Provide the (x, y) coordinate of the cell's center where the given text is located.  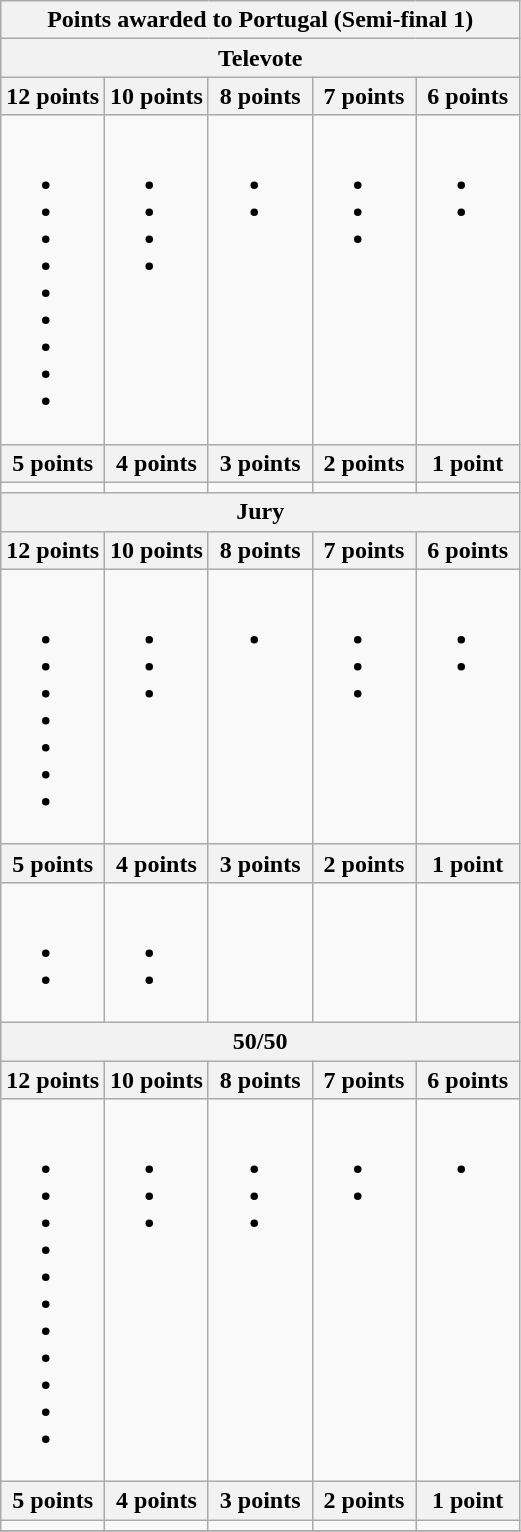
50/50 (260, 1041)
Jury (260, 512)
Televote (260, 58)
Points awarded to Portugal (Semi-final 1) (260, 20)
